Identify which cell holds the provided text, then report its [x, y] central coordinate. 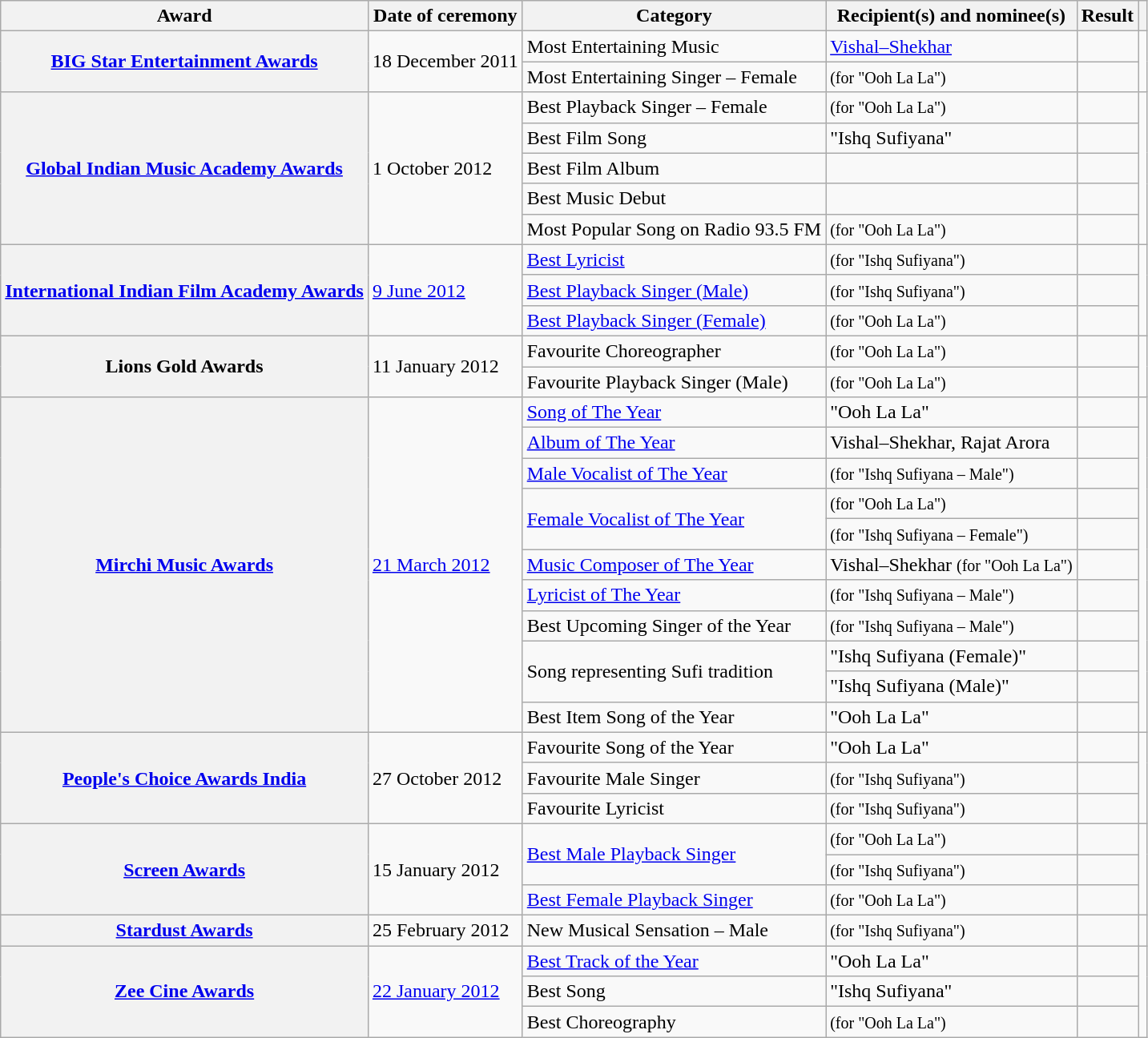
"Ishq Sufiyana (Female)" [952, 656]
11 January 2012 [445, 366]
Song of The Year [674, 412]
Best Choreography [674, 1022]
Most Entertaining Music [674, 46]
25 February 2012 [445, 931]
Best Film Album [674, 168]
Most Entertaining Singer – Female [674, 77]
21 March 2012 [445, 565]
Best Female Playback Singer [674, 900]
Album of The Year [674, 443]
Vishal–Shekhar (for "Ooh La La") [952, 565]
Best Male Playback Singer [674, 854]
Best Lyricist [674, 259]
Best Item Song of the Year [674, 717]
Female Vocalist of The Year [674, 519]
Male Vocalist of The Year [674, 473]
Favourite Playback Singer (Male) [674, 382]
27 October 2012 [445, 778]
Favourite Choreographer [674, 351]
Best Playback Singer – Female [674, 107]
Zee Cine Awards [184, 992]
Best Song [674, 992]
People's Choice Awards India [184, 778]
Best Playback Singer (Male) [674, 290]
Mirchi Music Awards [184, 565]
9 June 2012 [445, 290]
Song representing Sufi tradition [674, 671]
Best Playback Singer (Female) [674, 320]
Vishal–Shekhar, Rajat Arora [952, 443]
New Musical Sensation – Male [674, 931]
15 January 2012 [445, 869]
Stardust Awards [184, 931]
Best Film Song [674, 138]
Date of ceremony [445, 16]
International Indian Film Academy Awards [184, 290]
Lyricist of The Year [674, 595]
Recipient(s) and nominee(s) [952, 16]
18 December 2011 [445, 62]
Favourite Song of the Year [674, 747]
Most Popular Song on Radio 93.5 FM [674, 229]
Favourite Male Singer [674, 778]
Favourite Lyricist [674, 808]
1 October 2012 [445, 168]
Music Composer of The Year [674, 565]
"Ishq Sufiyana (Male)" [952, 686]
Award [184, 16]
Vishal–Shekhar [952, 46]
Best Track of the Year [674, 961]
Global Indian Music Academy Awards [184, 168]
Result [1107, 16]
Lions Gold Awards [184, 366]
BIG Star Entertainment Awards [184, 62]
Screen Awards [184, 869]
22 January 2012 [445, 992]
(for "Ishq Sufiyana – Female") [952, 534]
Best Music Debut [674, 199]
Category [674, 16]
Best Upcoming Singer of the Year [674, 626]
